Return [X, Y] of the center of cell containing provided text 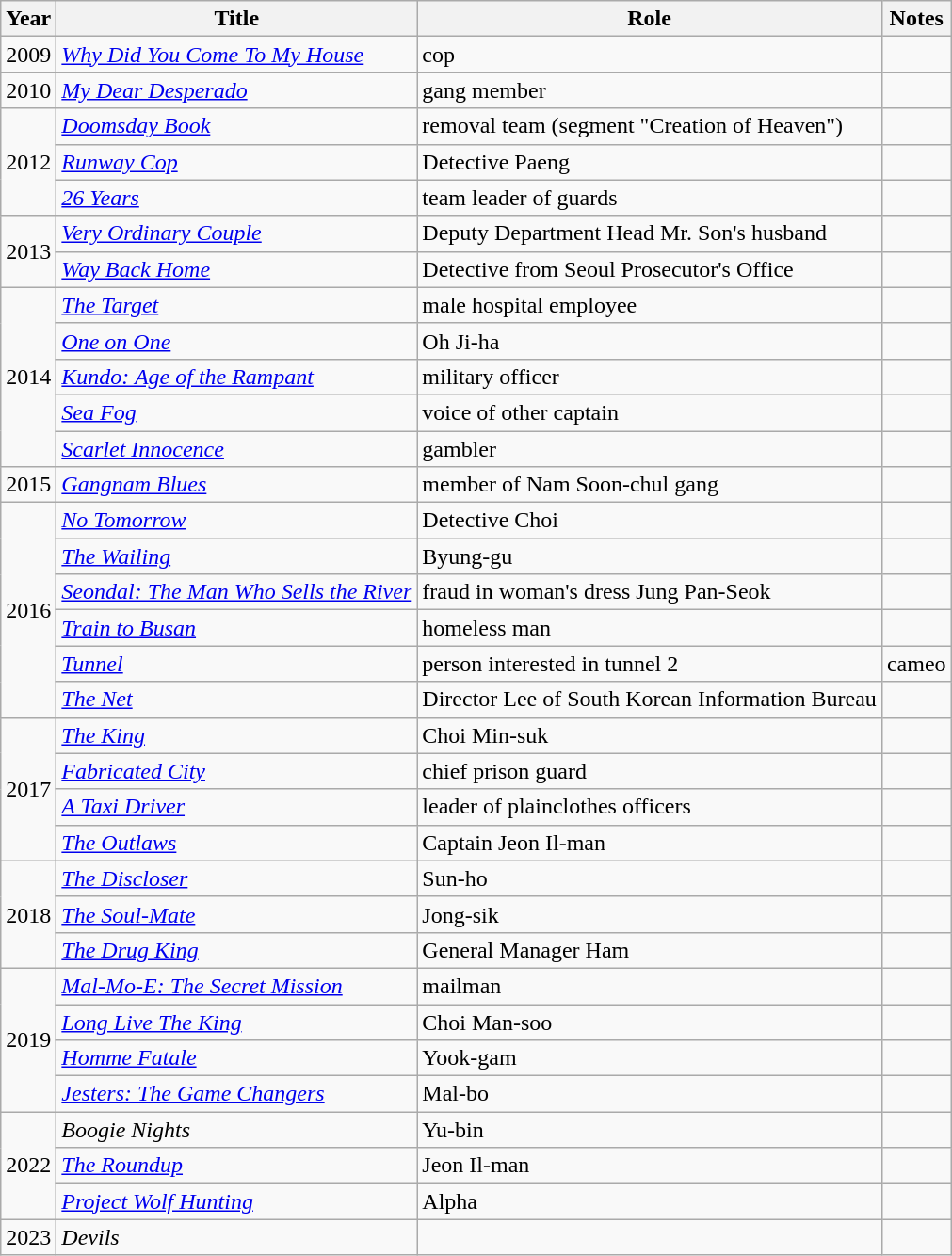
Devils [237, 1237]
Deputy Department Head Mr. Son's husband [650, 233]
gang member [650, 90]
mailman [650, 986]
Captain Jeon Il-man [650, 843]
2015 [28, 485]
The Net [237, 700]
One on One [237, 341]
2023 [28, 1237]
A Taxi Driver [237, 807]
Way Back Home [237, 269]
fraud in woman's dress Jung Pan-Seok [650, 592]
Scarlet Innocence [237, 449]
Alpha [650, 1201]
Gangnam Blues [237, 485]
Oh Ji-ha [650, 341]
cop [650, 55]
2018 [28, 914]
2019 [28, 1039]
Yu-bin [650, 1130]
person interested in tunnel 2 [650, 664]
Kundo: Age of the Rampant [237, 377]
Byung-gu [650, 556]
Mal-bo [650, 1094]
homeless man [650, 628]
Tunnel [237, 664]
Train to Busan [237, 628]
The Target [237, 305]
Yook-gam [650, 1058]
The Wailing [237, 556]
Boogie Nights [237, 1130]
The King [237, 735]
cameo [916, 664]
2010 [28, 90]
Mal-Mo-E: The Secret Mission [237, 986]
Homme Fatale [237, 1058]
26 Years [237, 198]
2017 [28, 789]
Sea Fog [237, 412]
male hospital employee [650, 305]
Detective Choi [650, 521]
gambler [650, 449]
Choi Min-suk [650, 735]
Jong-sik [650, 914]
Detective from Seoul Prosecutor's Office [650, 269]
The Roundup [237, 1166]
The Outlaws [237, 843]
Notes [916, 19]
Sun-ho [650, 878]
Director Lee of South Korean Information Bureau [650, 700]
Role [650, 19]
No Tomorrow [237, 521]
leader of plainclothes officers [650, 807]
Year [28, 19]
The Discloser [237, 878]
Title [237, 19]
2012 [28, 162]
Runway Cop [237, 162]
2014 [28, 377]
2022 [28, 1166]
military officer [650, 377]
member of Nam Soon-chul gang [650, 485]
2016 [28, 610]
removal team (segment "Creation of Heaven") [650, 126]
team leader of guards [650, 198]
Very Ordinary Couple [237, 233]
Fabricated City [237, 771]
Doomsday Book [237, 126]
2009 [28, 55]
The Drug King [237, 950]
My Dear Desperado [237, 90]
2013 [28, 251]
chief prison guard [650, 771]
General Manager Ham [650, 950]
Choi Man-soo [650, 1022]
The Soul-Mate [237, 914]
Jesters: The Game Changers [237, 1094]
Long Live The King [237, 1022]
voice of other captain [650, 412]
Why Did You Come To My House [237, 55]
Project Wolf Hunting [237, 1201]
Detective Paeng [650, 162]
Jeon Il-man [650, 1166]
Seondal: The Man Who Sells the River [237, 592]
